Output the (x, y) coordinate of the center of the cell containing the given text.  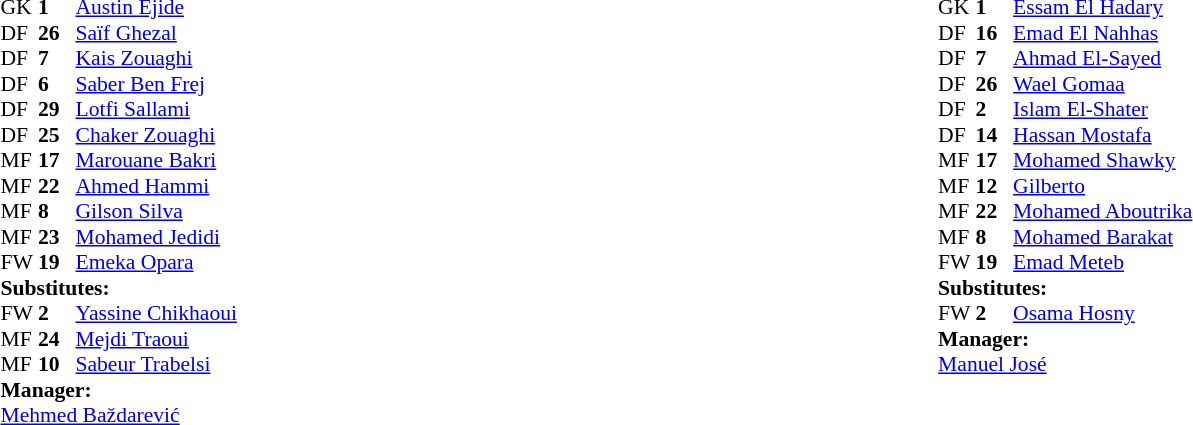
23 (57, 237)
Yassine Chikhaoui (156, 313)
29 (57, 109)
Mejdi Traoui (156, 339)
Marouane Bakri (156, 161)
10 (57, 365)
Mohamed Jedidi (156, 237)
14 (995, 135)
Chaker Zouaghi (156, 135)
Gilson Silva (156, 211)
Saïf Ghezal (156, 33)
24 (57, 339)
Emad El Nahhas (1102, 33)
16 (995, 33)
Lotfi Sallami (156, 109)
Sabeur Trabelsi (156, 365)
Mohamed Aboutrika (1102, 211)
Emad Meteb (1102, 263)
Ahmed Hammi (156, 186)
Saber Ben Frej (156, 84)
Mohamed Shawky (1102, 161)
Gilberto (1102, 186)
Wael Gomaa (1102, 84)
Ahmad El-Sayed (1102, 59)
Manuel José (1065, 365)
Osama Hosny (1102, 313)
6 (57, 84)
Mohamed Barakat (1102, 237)
Islam El-Shater (1102, 109)
25 (57, 135)
Kais Zouaghi (156, 59)
Emeka Opara (156, 263)
Hassan Mostafa (1102, 135)
12 (995, 186)
